Detect which cell encompasses the target text, then output its (x, y) center coordinate. 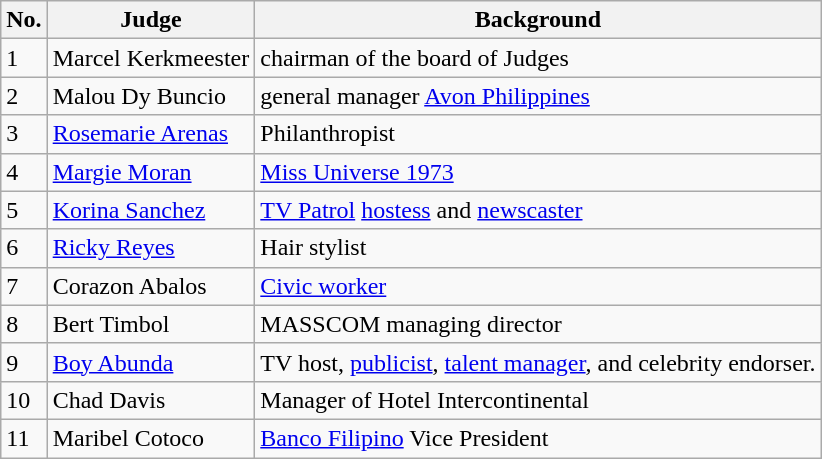
11 (24, 438)
Margie Moran (151, 172)
Civic worker (538, 286)
Korina Sanchez (151, 210)
TV host, publicist, talent manager, and celebrity endorser. (538, 362)
5 (24, 210)
TV Patrol hostess and newscaster (538, 210)
Banco Filipino Vice President (538, 438)
1 (24, 58)
Maribel Cotoco (151, 438)
chairman of the board of Judges (538, 58)
6 (24, 248)
9 (24, 362)
Judge (151, 20)
8 (24, 324)
Chad Davis (151, 400)
2 (24, 96)
Miss Universe 1973 (538, 172)
Bert Timbol (151, 324)
No. (24, 20)
Corazon Abalos (151, 286)
Background (538, 20)
Ricky Reyes (151, 248)
general manager Avon Philippines (538, 96)
Marcel Kerkmeester (151, 58)
Rosemarie Arenas (151, 134)
Manager of Hotel Intercontinental (538, 400)
Philanthropist (538, 134)
10 (24, 400)
Boy Abunda (151, 362)
7 (24, 286)
MASSCOM managing director (538, 324)
Malou Dy Buncio (151, 96)
4 (24, 172)
Hair stylist (538, 248)
3 (24, 134)
